Capture the cell that displays the provided text and extract its (x, y) central coordinate. 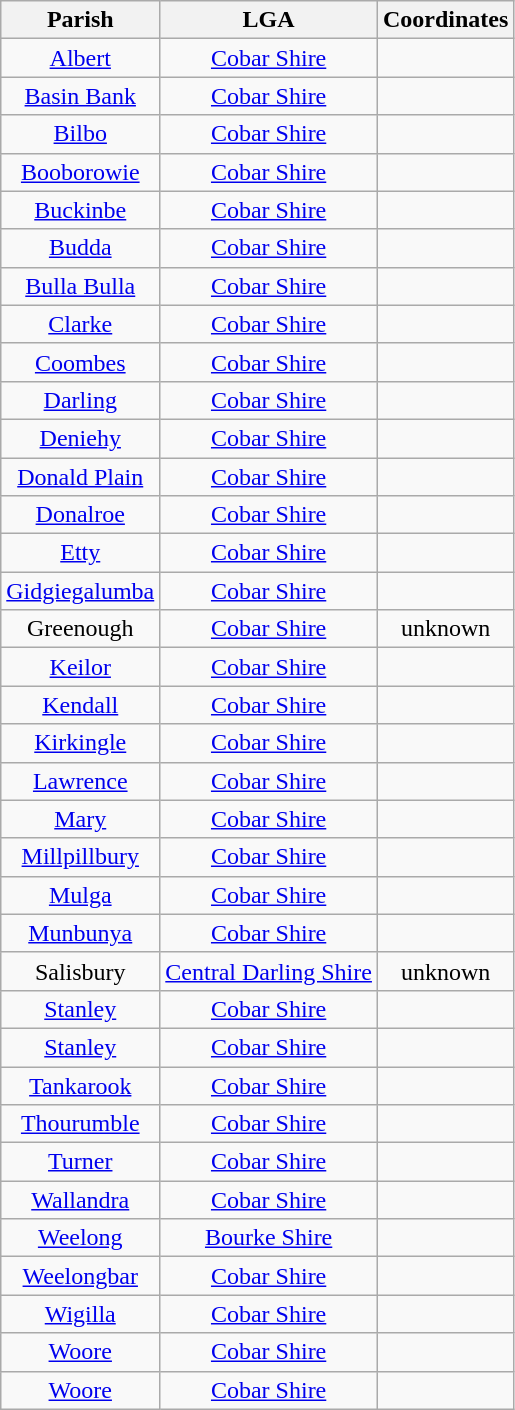
Munbunya (80, 933)
Mary (80, 819)
Weelongbar (80, 1276)
Salisbury (80, 971)
Darling (80, 400)
Lawrence (80, 781)
Coordinates (445, 20)
Wallandra (80, 1200)
Deniehy (80, 438)
Gidgiegalumba (80, 591)
Budda (80, 248)
Wigilla (80, 1314)
Weelong (80, 1238)
Donalroe (80, 515)
Basin Bank (80, 96)
Donald Plain (80, 477)
Bilbo (80, 134)
Bourke Shire (269, 1238)
Central Darling Shire (269, 971)
Tankarook (80, 1085)
Keilor (80, 667)
Buckinbe (80, 210)
Millpillbury (80, 857)
Turner (80, 1162)
Booborowie (80, 172)
Bulla Bulla (80, 286)
LGA (269, 20)
Kendall (80, 705)
Parish (80, 20)
Thourumble (80, 1124)
Etty (80, 553)
Kirkingle (80, 743)
Greenough (80, 629)
Mulga (80, 895)
Coombes (80, 362)
Clarke (80, 324)
Albert (80, 58)
